Extract the (X, Y) coordinate from the center of the cell holding the provided text.  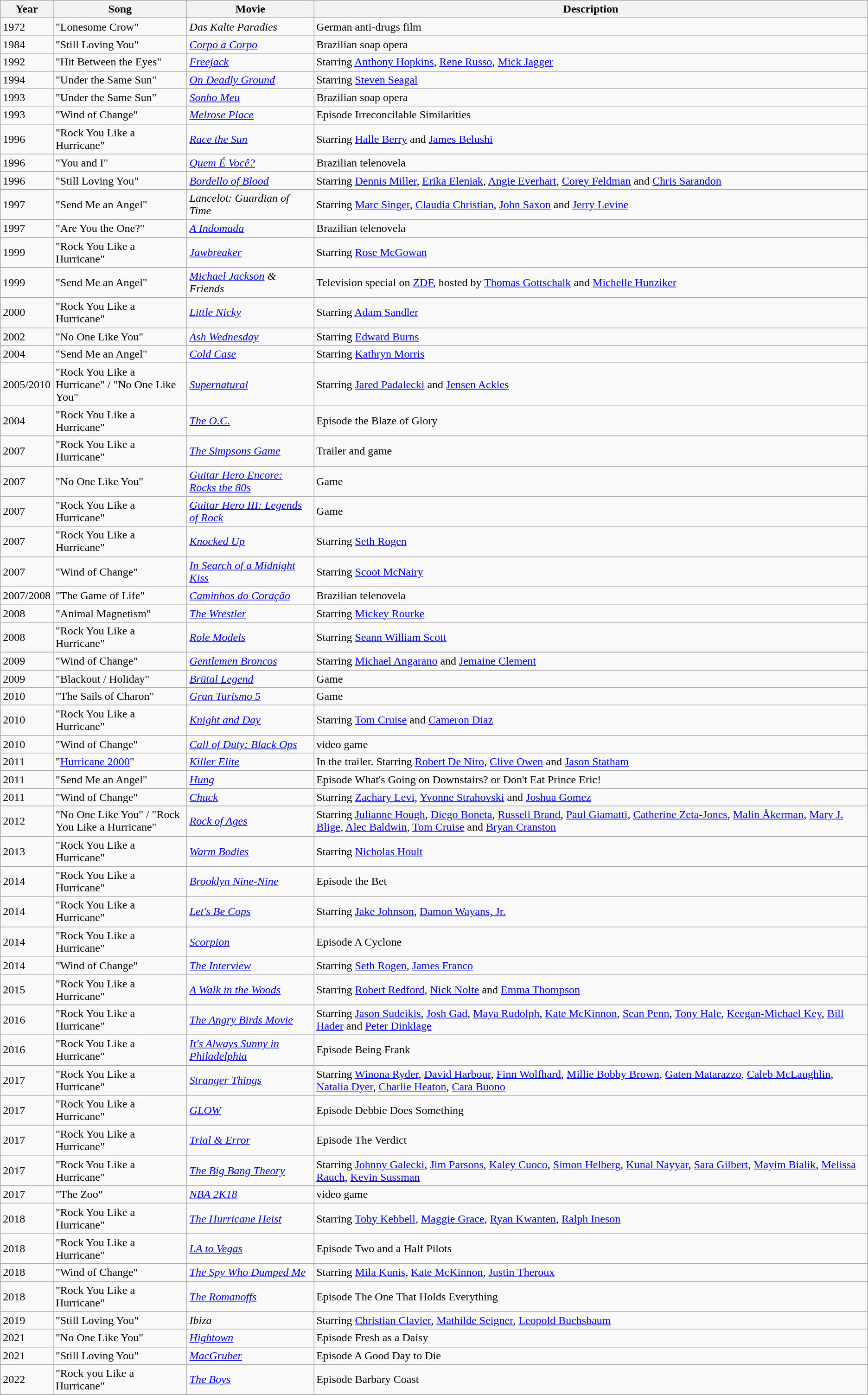
The O.C. (250, 421)
Starring Adam Sandler (591, 313)
1994 (27, 80)
Quem É Você? (250, 163)
Episode What's Going on Downstairs? or Don't Eat Prince Eric! (591, 780)
Jawbreaker (250, 252)
Rock of Ages (250, 821)
Role Models (250, 637)
Starring Dennis Miller, Erika Eleniak, Angie Everhart, Corey Feldman and Chris Sarandon (591, 180)
It's Always Sunny in Philadelphia (250, 1050)
Starring Anthony Hopkins, Rene Russo, Mick Jagger (591, 62)
Warm Bodies (250, 851)
Lancelot: Guardian of Time (250, 204)
2005/2010 (27, 384)
Starring Jared Padalecki and Jensen Ackles (591, 384)
Hung (250, 780)
On Deadly Ground (250, 80)
Starring Johnny Galecki, Jim Parsons, Kaley Cuoco, Simon Helberg, Kunal Nayyar, Sara Gilbert, Mayim Bialik, Melissa Rauch, Kevin Sussman (591, 1171)
Melrose Place (250, 115)
Scorpion (250, 941)
Episode Being Frank (591, 1050)
Let's Be Cops (250, 912)
Guitar Hero Encore: Rocks the 80s (250, 481)
"Rock you Like a Hurricane" (120, 1379)
"You and I" (120, 163)
Stranger Things (250, 1080)
2022 (27, 1379)
Brooklyn Nine-Nine (250, 881)
Race the Sun (250, 139)
NBA 2K18 (250, 1195)
Brütal Legend (250, 678)
Ibiza (250, 1320)
Starring Zachary Levi, Yvonne Strahovski and Joshua Gomez (591, 797)
"No One Like You" / "Rock You Like a Hurricane" (120, 821)
2000 (27, 313)
"Lonesome Crow" (120, 27)
Caminhos do Coração (250, 595)
"The Zoo" (120, 1195)
2002 (27, 337)
2019 (27, 1320)
A Indomada (250, 228)
Michael Jackson & Friends (250, 283)
2015 (27, 990)
Starring Christian Clavier, Mathilde Seigner, Leopold Buchsbaum (591, 1320)
Episode the Blaze of Glory (591, 421)
Guitar Hero III: Legends of Rock (250, 511)
Cold Case (250, 354)
The Big Bang Theory (250, 1171)
2013 (27, 851)
Starring Tom Cruise and Cameron Diaz (591, 721)
Trial & Error (250, 1141)
"Animal Magnetism" (120, 613)
Starring Kathryn Morris (591, 354)
Year (27, 9)
Starring Halle Berry and James Belushi (591, 139)
The Angry Birds Movie (250, 1019)
Little Nicky (250, 313)
Starring Scoot McNairy (591, 571)
Episode Barbary Coast (591, 1379)
Knocked Up (250, 542)
The Hurricane Heist (250, 1219)
The Interview (250, 966)
Starring Marc Singer, Claudia Christian, John Saxon and Jerry Levine (591, 204)
A Walk in the Woods (250, 990)
Killer Elite (250, 762)
Song (120, 9)
"The Game of Life" (120, 595)
Starring Winona Ryder, David Harbour, Finn Wolfhard, Millie Bobby Brown, Gaten Matarazzo, Caleb McLaughlin, Natalia Dyer, Charlie Heaton, Cara Buono (591, 1080)
Starring Edward Burns (591, 337)
Starring Jason Sudeikis, Josh Gad, Maya Rudolph, Kate McKinnon, Sean Penn, Tony Hale, Keegan-Michael Key, Bill Hader and Peter Dinklage (591, 1019)
Television special on ZDF, hosted by Thomas Gottschalk and Michelle Hunziker (591, 283)
Episode Irreconcilable Similarities (591, 115)
"Hit Between the Eyes" (120, 62)
The Wrestler (250, 613)
1984 (27, 45)
The Simpsons Game (250, 451)
Episode Debbie Does Something (591, 1110)
Starring Seth Rogen (591, 542)
"Hurricane 2000" (120, 762)
LA to Vegas (250, 1248)
The Boys (250, 1379)
Sonho Meu (250, 97)
The Spy Who Dumped Me (250, 1273)
Knight and Day (250, 721)
Supernatural (250, 384)
Starring Rose McGowan (591, 252)
"Blackout / Holiday" (120, 678)
"The Sails of Charon" (120, 697)
Episode A Good Day to Die (591, 1356)
Trailer and game (591, 451)
Ash Wednesday (250, 337)
Hightown (250, 1338)
Episode Two and a Half Pilots (591, 1248)
2007/2008 (27, 595)
Bordello of Blood (250, 180)
Starring Mickey Rourke (591, 613)
Starring Seann William Scott (591, 637)
Call of Duty: Black Ops (250, 744)
Starring Toby Kebbell, Maggie Grace, Ryan Kwanten, Ralph Ineson (591, 1219)
GLOW (250, 1110)
Starring Robert Redford, Nick Nolte and Emma Thompson (591, 990)
Episode The Verdict (591, 1141)
Episode A Cyclone (591, 941)
In Search of a Midnight Kiss (250, 571)
Episode Fresh as a Daisy (591, 1338)
1992 (27, 62)
Starring Michael Angarano and Jemaine Clement (591, 661)
1972 (27, 27)
Starring Jake Johnson, Damon Wayans, Jr. (591, 912)
Starring Seth Rogen, James Franco (591, 966)
Gentlemen Broncos (250, 661)
The Romanoffs (250, 1297)
Gran Turismo 5 (250, 697)
In the trailer. Starring Robert De Niro, Clive Owen and Jason Statham (591, 762)
Das Kalte Paradies (250, 27)
2012 (27, 821)
"Are You the One?" (120, 228)
Starring Nicholas Hoult (591, 851)
German anti-drugs film (591, 27)
Chuck (250, 797)
Starring Steven Seagal (591, 80)
Episode the Bet (591, 881)
Corpo a Corpo (250, 45)
"Rock You Like a Hurricane" / "No One Like You" (120, 384)
Episode The One That Holds Everything (591, 1297)
Freejack (250, 62)
MacGruber (250, 1356)
Movie (250, 9)
Description (591, 9)
Starring Mila Kunis, Kate McKinnon, Justin Theroux (591, 1273)
